Capture the cell that displays the provided text and extract its [x, y] central coordinate. 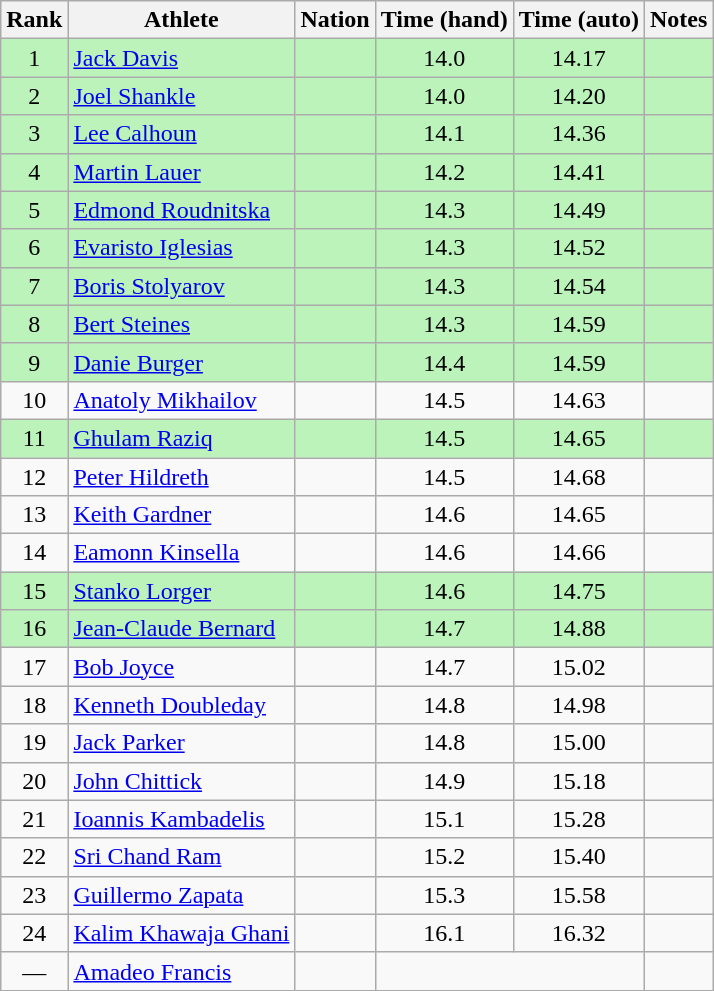
8 [34, 324]
Jean-Claude Bernard [182, 629]
17 [34, 667]
14.9 [444, 781]
14.36 [578, 134]
16.32 [578, 933]
18 [34, 705]
2 [34, 96]
Bob Joyce [182, 667]
14 [34, 553]
Martin Lauer [182, 172]
Anatoly Mikhailov [182, 400]
7 [34, 286]
14.49 [578, 210]
10 [34, 400]
Ioannis Kambadelis [182, 819]
14.2 [444, 172]
Guillermo Zapata [182, 895]
14.68 [578, 477]
Joel Shankle [182, 96]
14.1 [444, 134]
Time (auto) [578, 20]
Time (hand) [444, 20]
Kenneth Doubleday [182, 705]
Sri Chand Ram [182, 857]
Bert Steines [182, 324]
20 [34, 781]
21 [34, 819]
15 [34, 591]
14.66 [578, 553]
Lee Calhoun [182, 134]
14.41 [578, 172]
Stanko Lorger [182, 591]
13 [34, 515]
19 [34, 743]
15.1 [444, 819]
15.00 [578, 743]
5 [34, 210]
Edmond Roudnitska [182, 210]
Eamonn Kinsella [182, 553]
Peter Hildreth [182, 477]
Jack Parker [182, 743]
14.63 [578, 400]
Evaristo Iglesias [182, 248]
14.52 [578, 248]
Jack Davis [182, 58]
Boris Stolyarov [182, 286]
15.18 [578, 781]
12 [34, 477]
22 [34, 857]
Nation [335, 20]
— [34, 971]
15.2 [444, 857]
3 [34, 134]
15.02 [578, 667]
1 [34, 58]
Danie Burger [182, 362]
15.3 [444, 895]
John Chittick [182, 781]
16.1 [444, 933]
Ghulam Raziq [182, 438]
Keith Gardner [182, 515]
Athlete [182, 20]
16 [34, 629]
14.4 [444, 362]
Rank [34, 20]
14.98 [578, 705]
9 [34, 362]
14.17 [578, 58]
14.20 [578, 96]
23 [34, 895]
14.88 [578, 629]
4 [34, 172]
14.54 [578, 286]
6 [34, 248]
15.40 [578, 857]
24 [34, 933]
15.28 [578, 819]
14.75 [578, 591]
Kalim Khawaja Ghani [182, 933]
11 [34, 438]
Amadeo Francis [182, 971]
15.58 [578, 895]
Notes [679, 20]
